Capture the cell that displays the provided text and extract its (X, Y) central coordinate. 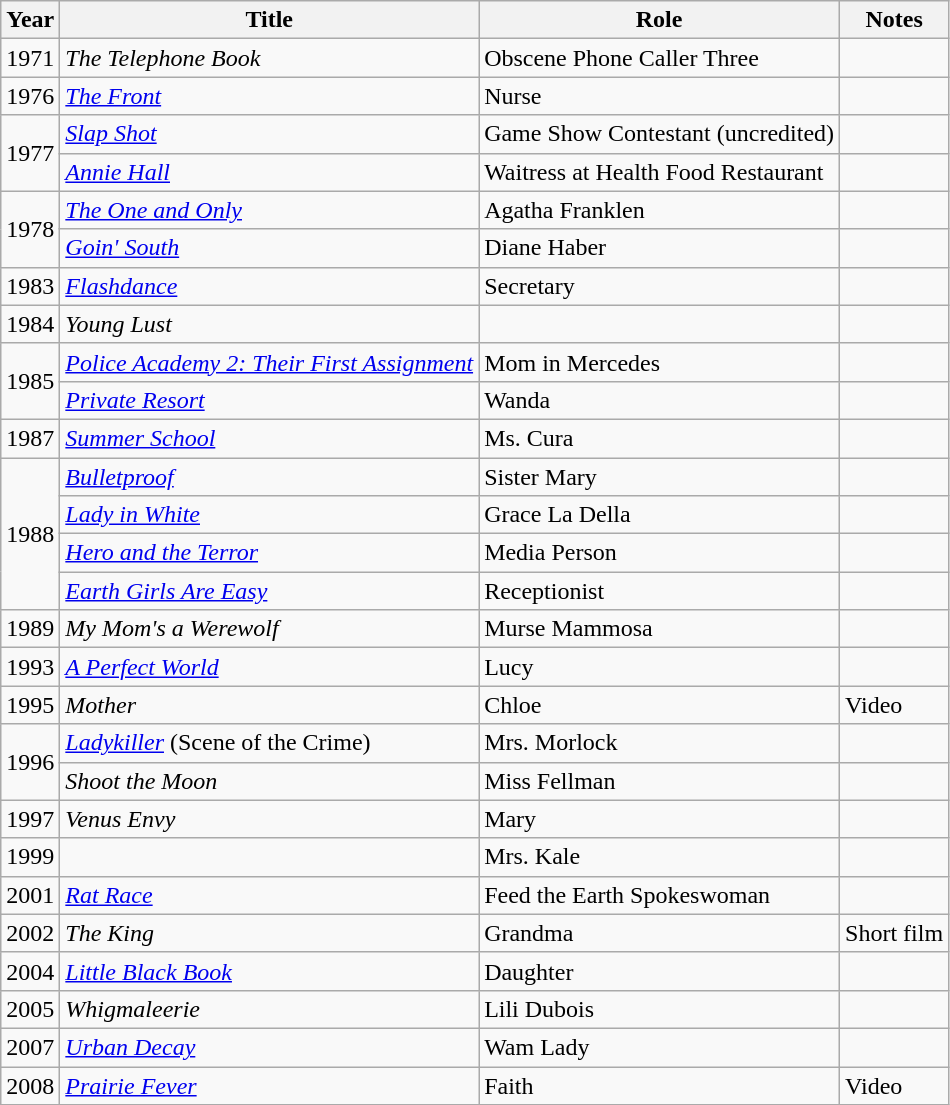
Obscene Phone Caller Three (660, 58)
Year (30, 20)
My Mom's a Werewolf (270, 629)
Murse Mammosa (660, 629)
Mother (270, 705)
Rat Race (270, 895)
Daughter (660, 971)
1993 (30, 667)
Wanda (660, 400)
The Front (270, 96)
Police Academy 2: Their First Assignment (270, 362)
1996 (30, 762)
2002 (30, 933)
1977 (30, 153)
Mrs. Morlock (660, 743)
Chloe (660, 705)
Shoot the Moon (270, 781)
Grandma (660, 933)
1971 (30, 58)
Diane Haber (660, 248)
Game Show Contestant (uncredited) (660, 134)
Slap Shot (270, 134)
Young Lust (270, 324)
Private Resort (270, 400)
Wam Lady (660, 1047)
Title (270, 20)
The Telephone Book (270, 58)
Receptionist (660, 591)
A Perfect World (270, 667)
Urban Decay (270, 1047)
1987 (30, 438)
Bulletproof (270, 477)
2007 (30, 1047)
Lucy (660, 667)
1988 (30, 534)
The King (270, 933)
2005 (30, 1009)
Notes (894, 20)
Summer School (270, 438)
Hero and the Terror (270, 553)
Waitress at Health Food Restaurant (660, 172)
The One and Only (270, 210)
Role (660, 20)
Lady in White (270, 515)
1989 (30, 629)
Prairie Fever (270, 1085)
Sister Mary (660, 477)
2008 (30, 1085)
2001 (30, 895)
Secretary (660, 286)
Agatha Franklen (660, 210)
Goin' South (270, 248)
1984 (30, 324)
Earth Girls Are Easy (270, 591)
Short film (894, 933)
Nurse (660, 96)
Grace La Della (660, 515)
Lili Dubois (660, 1009)
Little Black Book (270, 971)
Ms. Cura (660, 438)
Ladykiller (Scene of the Crime) (270, 743)
1985 (30, 381)
Annie Hall (270, 172)
2004 (30, 971)
Faith (660, 1085)
Feed the Earth Spokeswoman (660, 895)
Media Person (660, 553)
Flashdance (270, 286)
Mrs. Kale (660, 857)
1978 (30, 229)
Whigmaleerie (270, 1009)
1999 (30, 857)
Mom in Mercedes (660, 362)
Venus Envy (270, 819)
Miss Fellman (660, 781)
1997 (30, 819)
1995 (30, 705)
1983 (30, 286)
Mary (660, 819)
1976 (30, 96)
